Return the [x, y] coordinate for the center point of the cell that contains the specified text.  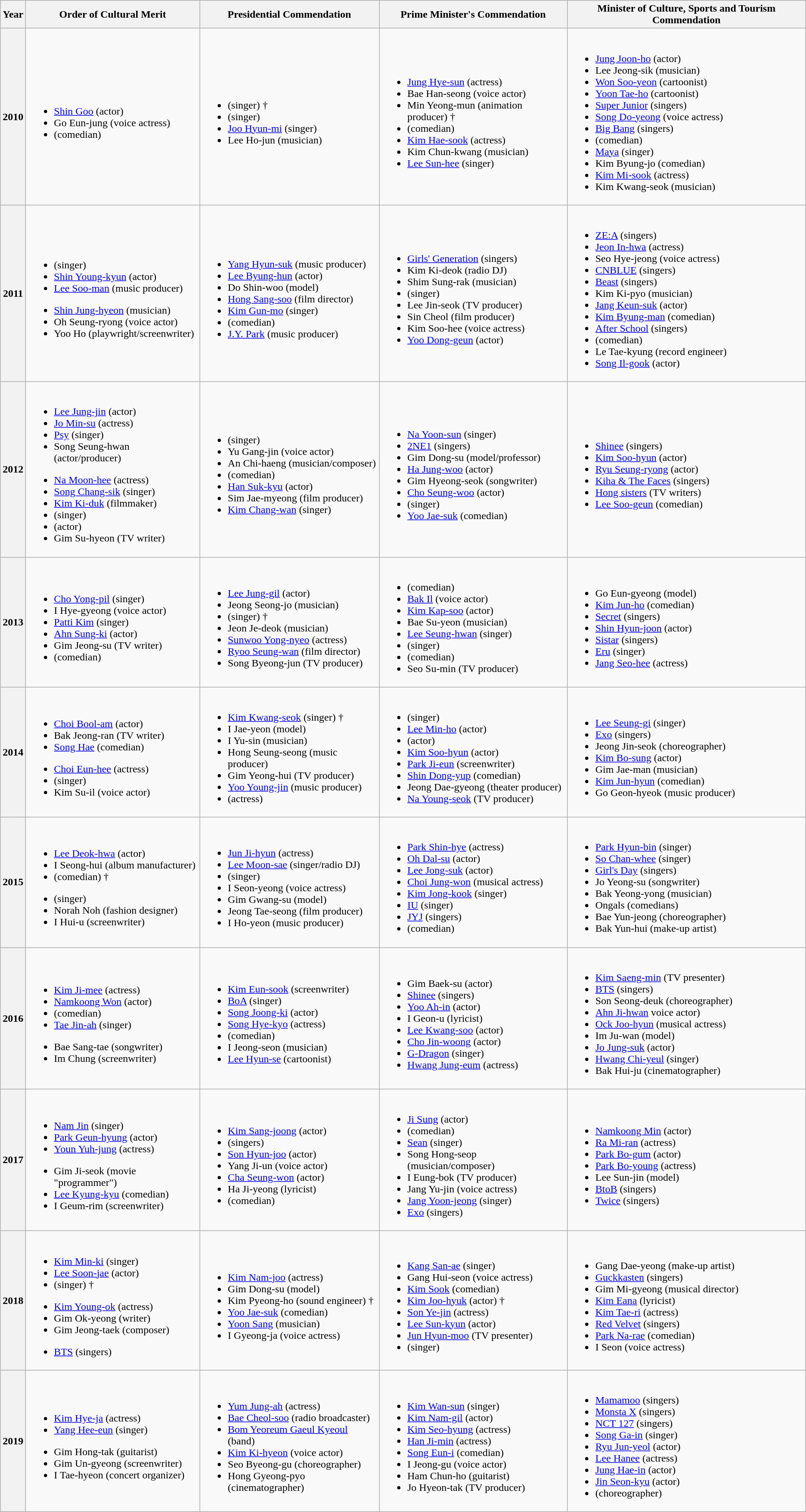
Kim Min-ki (singer)Lee Soon-jae (actor) (singer) †Kim Young-ok (actress)Gim Ok-yeong (writer)Gim Jeong-taek (composer)BTS (singers) [113, 1300]
Prime Minister's Commendation [473, 15]
Shin Goo (actor)Go Eun-jung (voice actress) (comedian) [113, 117]
(singer)Shin Young-kyun (actor)Lee Soo-man (music producer)Shin Jung-hyeon (musician)Oh Seung-ryong (voice actor)Yoo Ho (playwright/screenwriter) [113, 293]
(singer)Yu Gang-jin (voice actor)An Chi-haeng (musician/composer) (comedian)Han Suk-kyu (actor)Sim Jae-myeong (film producer)Kim Chang-wan (singer) [289, 470]
2017 [13, 1160]
Lee Deok-hwa (actor)I Seong-hui (album manufacturer) (comedian) † (singer)Norah Noh (fashion designer)I Hui-u (screenwriter) [113, 882]
Nam Jin (singer)Park Geun-hyung (actor)Youn Yuh-jung (actress)Gim Ji-seok (movie "programmer")Lee Kyung-kyu (comedian)I Geum-rim (screenwriter) [113, 1160]
Minister of Culture, Sports and Tourism Commendation [686, 15]
Order of Cultural Merit [113, 15]
Park Shin-hye (actress)Oh Dal-su (actor)Lee Jong-suk (actor)Choi Jung-won (musical actress)Kim Jong-kook (singer)IU (singer)JYJ (singers) (comedian) [473, 882]
2011 [13, 293]
2016 [13, 1018]
Kim Ji-mee (actress)Namkoong Won (actor) (comedian)Tae Jin-ah (singer)Bae Sang-tae (songwriter)Im Chung (screenwriter) [113, 1018]
Kim Nam-joo (actress)Gim Dong-su (model)Kim Pyeong-ho (sound engineer) †Yoo Jae-suk (comedian)Yoon Sang (musician)I Gyeong-ja (voice actress) [289, 1300]
2012 [13, 470]
Kim Hye-ja (actress)Yang Hee-eun (singer)Gim Hong-tak (guitarist)Gim Un-gyeong (screenwriter)I Tae-hyeon (concert organizer) [113, 1440]
(comedian)Bak Il (voice actor)Kim Kap-soo (actor)Bae Su-yeon (musician)Lee Seung-hwan (singer) (singer) (comedian)Seo Su-min (TV producer) [473, 622]
(singer) † (singer)Joo Hyun-mi (singer)Lee Ho-jun (musician) [289, 117]
Cho Yong-pil (singer)I Hye-gyeong (voice actor)Patti Kim (singer)Ahn Sung-ki (actor)Gim Jeong-su (TV writer) (comedian) [113, 622]
2019 [13, 1440]
2014 [13, 752]
Presidential Commendation [289, 15]
Kim Sang-joong (actor) (singers)Son Hyun-joo (actor)Yang Ji-un (voice actor)Cha Seung-won (actor)Ha Ji-yeong (lyricist) (comedian) [289, 1160]
2018 [13, 1300]
2013 [13, 622]
Choi Bool-am (actor)Bak Jeong-ran (TV writer)Song Hae (comedian)Choi Eun-hee (actress) (singer)Kim Su-il (voice actor) [113, 752]
Go Eun-gyeong (model)Kim Jun-ho (comedian)Secret (singers)Shin Hyun-joon (actor)Sistar (singers)Eru (singer)Jang Seo-hee (actress) [686, 622]
Namkoong Min (actor)Ra Mi-ran (actress)Park Bo-gum (actor)Park Bo-young (actress)Lee Sun-jin (model)BtoB (singers)Twice (singers) [686, 1160]
Shinee (singers)Kim Soo-hyun (actor)Ryu Seung-ryong (actor)Kiha & The Faces (singers)Hong sisters (TV writers)Lee Soo-geun (comedian) [686, 470]
Year [13, 15]
2010 [13, 117]
Kim Eun-sook (screenwriter)BoA (singer)Song Joong-ki (actor)Song Hye-kyo (actress) (comedian)I Jeong-seon (musician)Lee Hyun-se (cartoonist) [289, 1018]
2015 [13, 882]
